Return [x, y] of the center of cell containing provided text 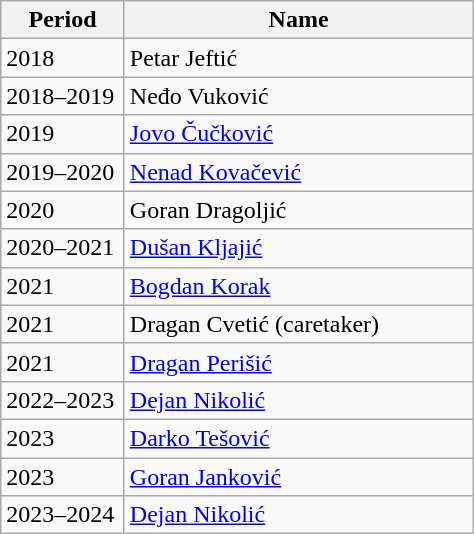
Period [63, 20]
2023–2024 [63, 515]
2019 [63, 134]
Bogdan Korak [298, 286]
Jovo Čučković [298, 134]
Nenad Kovačević [298, 172]
2018 [63, 58]
Dragan Perišić [298, 362]
2020–2021 [63, 248]
Dušan Kljajić [298, 248]
Goran Dragoljić [298, 210]
Petar Jeftić [298, 58]
2022–2023 [63, 400]
Dragan Cvetić (caretaker) [298, 324]
2020 [63, 210]
Name [298, 20]
Goran Janković [298, 477]
Neđo Vuković [298, 96]
2019–2020 [63, 172]
Darko Tešović [298, 438]
2018–2019 [63, 96]
